Locate the cell with the specified text and output its [x, y] center coordinate. 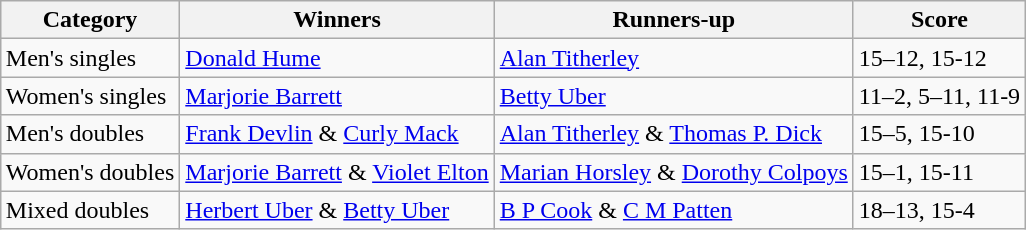
Score [939, 20]
15–5, 15-10 [939, 134]
Betty Uber [674, 96]
Marian Horsley & Dorothy Colpoys [674, 172]
Category [90, 20]
11–2, 5–11, 11-9 [939, 96]
15–12, 15-12 [939, 58]
18–13, 15-4 [939, 210]
Mixed doubles [90, 210]
Donald Hume [337, 58]
Winners [337, 20]
B P Cook & C M Patten [674, 210]
Runners-up [674, 20]
Marjorie Barrett & Violet Elton [337, 172]
Women's singles [90, 96]
Women's doubles [90, 172]
Men's doubles [90, 134]
Marjorie Barrett [337, 96]
Alan Titherley & Thomas P. Dick [674, 134]
Men's singles [90, 58]
Herbert Uber & Betty Uber [337, 210]
15–1, 15-11 [939, 172]
Alan Titherley [674, 58]
Frank Devlin & Curly Mack [337, 134]
